Provide the [x, y] coordinate of the cell's center where the given text is located.  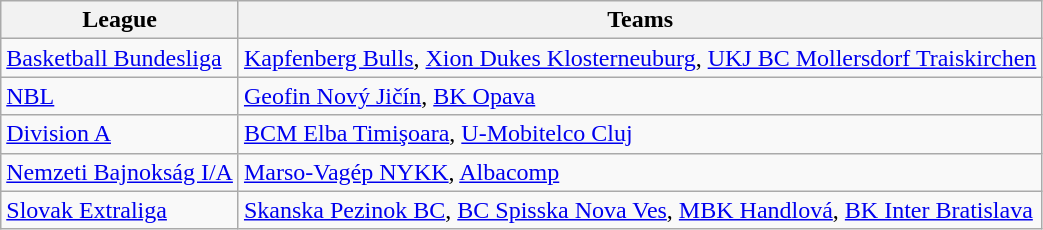
NBL [120, 96]
Geofin Nový Jičín, BK Opava [640, 96]
Division A [120, 134]
League [120, 20]
Basketball Bundesliga [120, 58]
Nemzeti Bajnokság I/A [120, 172]
Kapfenberg Bulls, Xion Dukes Klosterneuburg, UKJ BC Mollersdorf Traiskirchen [640, 58]
Teams [640, 20]
Skanska Pezinok BC, BC Spisska Nova Ves, MBK Handlová, BK Inter Bratislava [640, 210]
BCM Elba Timişoara, U-Mobitelco Cluj [640, 134]
Slovak Extraliga [120, 210]
Marso-Vagép NYKK, Albacomp [640, 172]
